For the text-containing cell, return its midpoint in (X, Y) coordinate format. 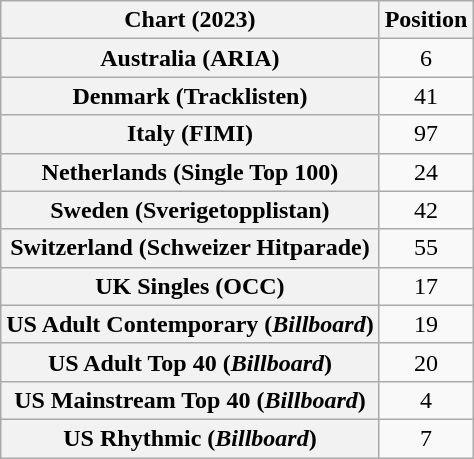
UK Singles (OCC) (190, 286)
20 (426, 362)
Netherlands (Single Top 100) (190, 172)
Italy (FIMI) (190, 134)
6 (426, 58)
17 (426, 286)
55 (426, 248)
19 (426, 324)
24 (426, 172)
Sweden (Sverigetopplistan) (190, 210)
Denmark (Tracklisten) (190, 96)
Switzerland (Schweizer Hitparade) (190, 248)
US Mainstream Top 40 (Billboard) (190, 400)
7 (426, 438)
Position (426, 20)
42 (426, 210)
US Adult Contemporary (Billboard) (190, 324)
97 (426, 134)
Australia (ARIA) (190, 58)
4 (426, 400)
US Rhythmic (Billboard) (190, 438)
Chart (2023) (190, 20)
US Adult Top 40 (Billboard) (190, 362)
41 (426, 96)
